From the cell containing the given text, extract its center point as (x, y) coordinate. 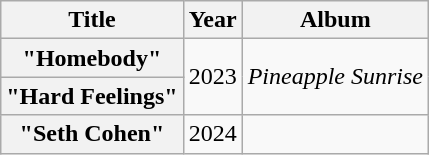
2024 (212, 134)
Title (92, 20)
2023 (212, 77)
"Homebody" (92, 58)
"Seth Cohen" (92, 134)
"Hard Feelings" (92, 96)
Album (335, 20)
Year (212, 20)
Pineapple Sunrise (335, 77)
